Extract the [X, Y] coordinate from the center of the cell holding the provided text.  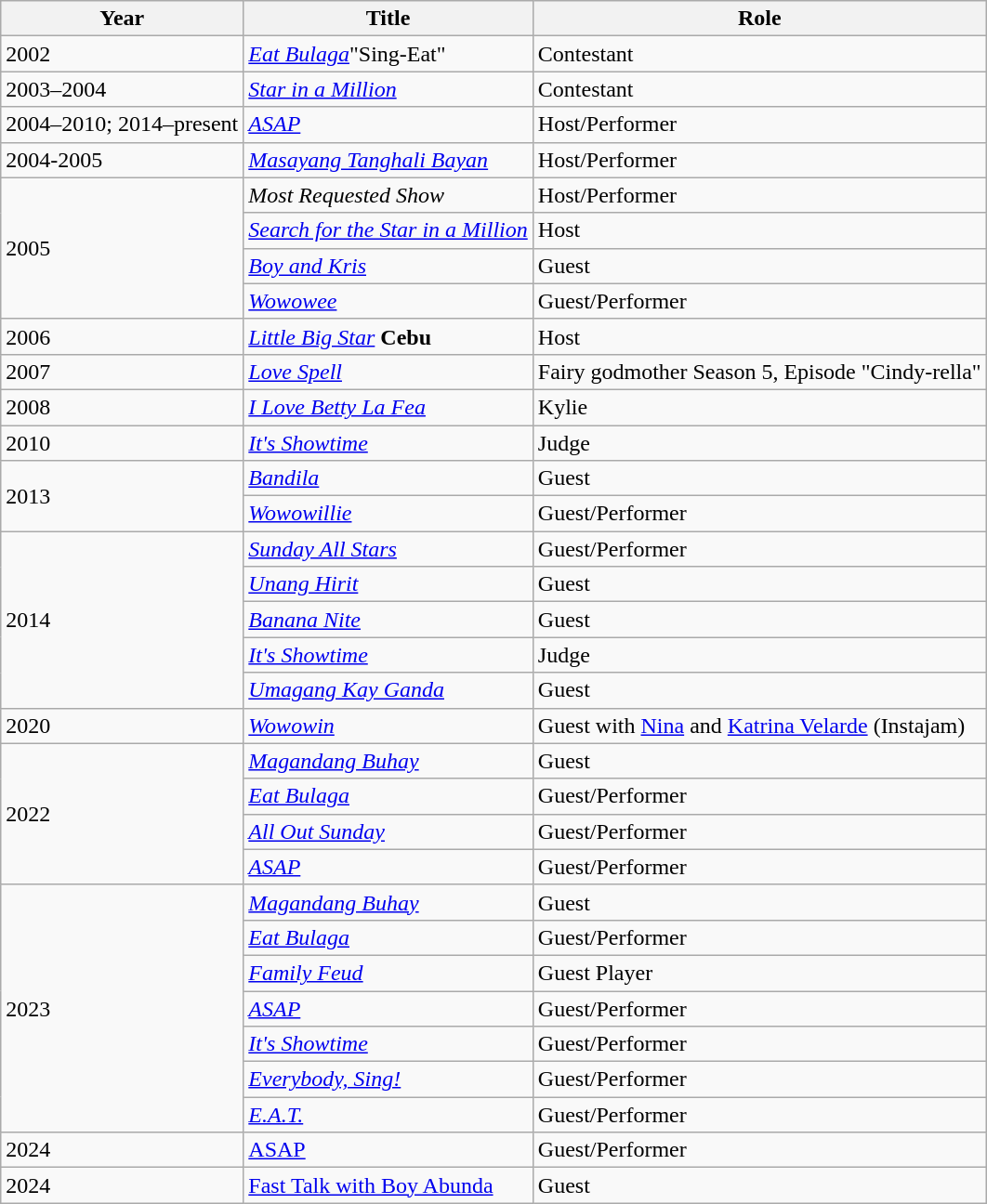
2010 [123, 443]
Wowowee [388, 301]
2007 [123, 372]
Guest with Nina and Katrina Velarde (Instajam) [759, 726]
2023 [123, 1008]
Love Spell [388, 372]
I Love Betty La Fea [388, 407]
Fast Talk with Boy Abunda [388, 1185]
Star in a Million [388, 89]
Umagang Kay Ganda [388, 690]
2008 [123, 407]
Family Feud [388, 973]
2006 [123, 336]
Title [388, 19]
Search for the Star in a Million [388, 230]
Wowowin [388, 726]
Kylie [759, 407]
Boy and Kris [388, 266]
Most Requested Show [388, 195]
Banana Nite [388, 620]
2014 [123, 620]
Sunday All Stars [388, 549]
Fairy godmother Season 5, Episode "Cindy-rella" [759, 372]
Wowowillie [388, 514]
2002 [123, 54]
Year [123, 19]
Masayang Tanghali Bayan [388, 160]
E.A.T. [388, 1115]
2004-2005 [123, 160]
2020 [123, 726]
2003–2004 [123, 89]
Unang Hirit [388, 584]
Guest Player [759, 973]
Role [759, 19]
2005 [123, 248]
2004–2010; 2014–present [123, 124]
2022 [123, 814]
Bandila [388, 478]
Little Big Star Cebu [388, 336]
2013 [123, 496]
Everybody, Sing! [388, 1080]
All Out Sunday [388, 831]
Eat Bulaga"Sing-Eat" [388, 54]
